Determine the [x, y] coordinate at the center of the cell enclosing the given text.  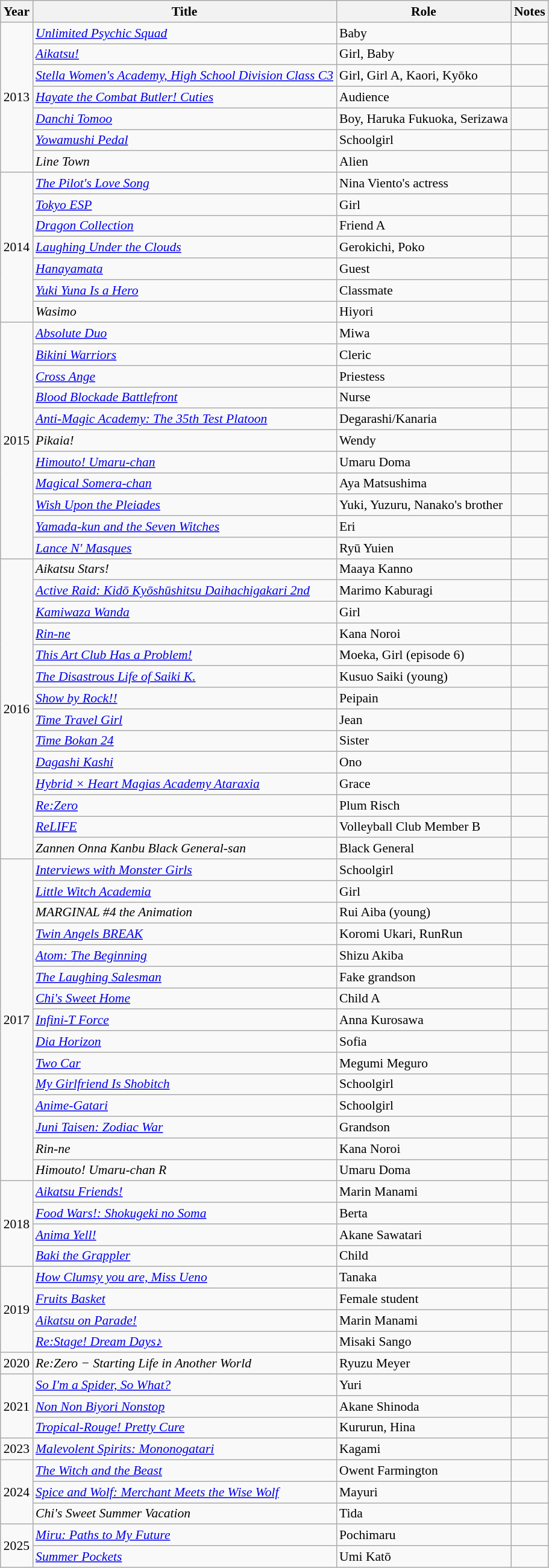
Time Travel Girl [184, 720]
My Girlfriend Is Shobitch [184, 1084]
Hayate the Combat Butler! Cuties [184, 98]
Volleyball Club Member B [424, 827]
Yuri [424, 1385]
Nina Viento's actress [424, 183]
Female student [424, 1299]
Kamiwaza Wanda [184, 613]
Yuki, Yuzuru, Nanako's brother [424, 505]
Re:Zero − Starting Life in Another World [184, 1364]
Rui Aiba (young) [424, 913]
Non Non Biyori Nonstop [184, 1407]
Blood Blockade Battlefront [184, 398]
Chi's Sweet Summer Vacation [184, 1514]
Peipain [424, 698]
Aikatsu Stars! [184, 569]
Tropical-Rouge! Pretty Cure [184, 1428]
Alien [424, 162]
Girl, Girl A, Kaori, Kyōko [424, 76]
Title [184, 11]
Dagashi Kashi [184, 763]
Ono [424, 763]
Fruits Basket [184, 1299]
Guest [424, 269]
Miru: Paths to My Future [184, 1535]
Child [424, 1256]
2020 [17, 1364]
Aya Matsushima [424, 484]
Yowamushi Pedal [184, 140]
Magical Somera-chan [184, 484]
ReLIFE [184, 827]
2013 [17, 98]
2024 [17, 1493]
Grace [424, 784]
Tokyo ESP [184, 205]
Absolute Duo [184, 334]
Sister [424, 741]
Priestess [424, 376]
2014 [17, 247]
Megumi Meguro [424, 1063]
Re:Zero [184, 805]
Cleric [424, 355]
Akane Shinoda [424, 1407]
The Witch and the Beast [184, 1471]
Pikaia! [184, 441]
Wasimo [184, 312]
Fake grandson [424, 977]
Boy, Haruka Fukuoka, Serizawa [424, 119]
Kururun, Hina [424, 1428]
Dragon Collection [184, 226]
Malevolent Spirits: Mononogatari [184, 1449]
Ryū Yuien [424, 548]
Marimo Kaburagi [424, 591]
The Disastrous Life of Saiki K. [184, 677]
Anna Kurosawa [424, 1020]
Anti-Magic Academy: The 35th Test Platoon [184, 419]
Infini-T Force [184, 1020]
Eri [424, 526]
MARGINAL #4 the Animation [184, 913]
Juni Taisen: Zodiac War [184, 1128]
Cross Ange [184, 376]
Year [17, 11]
Audience [424, 98]
Bikini Warriors [184, 355]
Aikatsu Friends! [184, 1192]
Yuki Yuna Is a Hero [184, 290]
Wendy [424, 441]
Hanayamata [184, 269]
Laughing Under the Clouds [184, 248]
The Pilot's Love Song [184, 183]
Umi Katō [424, 1557]
Girl, Baby [424, 54]
Pochimaru [424, 1535]
Lance N' Masques [184, 548]
Yamada-kun and the Seven Witches [184, 526]
Aikatsu! [184, 54]
Hiyori [424, 312]
Show by Rock!! [184, 698]
Tanaka [424, 1278]
Degarashi/Kanaria [424, 419]
Shizu Akiba [424, 956]
Misaki Sango [424, 1342]
2023 [17, 1449]
Atom: The Beginning [184, 956]
Active Raid: Kidō Kyōshūshitsu Daihachigakari 2nd [184, 591]
The Laughing Salesman [184, 977]
Himouto! Umaru-chan R [184, 1170]
2019 [17, 1310]
This Art Club Has a Problem! [184, 655]
Owent Farmington [424, 1471]
Himouto! Umaru-chan [184, 462]
2025 [17, 1546]
Nurse [424, 398]
Ryuzu Meyer [424, 1364]
Classmate [424, 290]
Koromi Ukari, RunRun [424, 934]
2015 [17, 441]
Wish Upon the Pleiades [184, 505]
Tida [424, 1514]
Mayuri [424, 1492]
Plum Risch [424, 805]
Baby [424, 33]
Hybrid × Heart Magias Academy Ataraxia [184, 784]
Food Wars!: Shokugeki no Soma [184, 1213]
Danchi Tomoo [184, 119]
2018 [17, 1224]
Child A [424, 999]
How Clumsy you are, Miss Ueno [184, 1278]
Chi's Sweet Home [184, 999]
Anima Yell! [184, 1235]
Dia Horizon [184, 1042]
Unlimited Psychic Squad [184, 33]
Akane Sawatari [424, 1235]
Kusuo Saiki (young) [424, 677]
Anime-Gatari [184, 1106]
Kagami [424, 1449]
Gerokichi, Poko [424, 248]
Sofia [424, 1042]
Twin Angels BREAK [184, 934]
So I'm a Spider, So What? [184, 1385]
Role [424, 11]
Summer Pockets [184, 1557]
Grandson [424, 1128]
Spice and Wolf: Merchant Meets the Wise Wolf [184, 1492]
Miwa [424, 334]
Jean [424, 720]
Stella Women's Academy, High School Division Class C3 [184, 76]
Berta [424, 1213]
Zannen Onna Kanbu Black General-san [184, 849]
Notes [530, 11]
2021 [17, 1406]
Aikatsu on Parade! [184, 1320]
Baki the Grappler [184, 1256]
Two Car [184, 1063]
Moeka, Girl (episode 6) [424, 655]
Friend A [424, 226]
Black General [424, 849]
Interviews with Monster Girls [184, 870]
2017 [17, 1020]
Time Bokan 24 [184, 741]
Re:Stage! Dream Days♪ [184, 1342]
Maaya Kanno [424, 569]
2016 [17, 708]
Line Town [184, 162]
Little Witch Academia [184, 892]
